For the text-containing cell, return its midpoint in [X, Y] coordinate format. 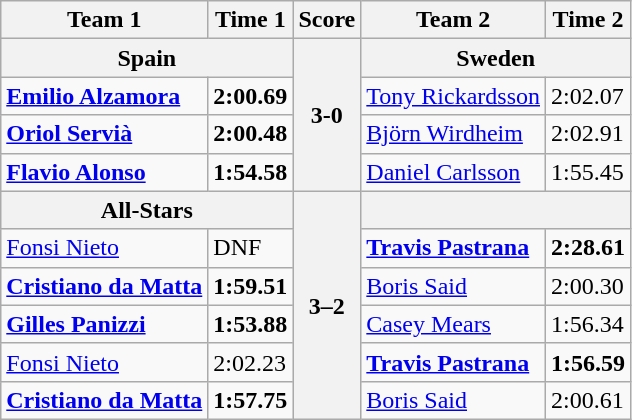
2:00.61 [588, 400]
2:00.48 [250, 134]
Spain [147, 58]
2:02.91 [588, 134]
All-Stars [147, 210]
1:55.45 [588, 172]
Gilles Panizzi [104, 324]
2:00.30 [588, 286]
DNF [250, 248]
Daniel Carlsson [454, 172]
Oriol Servià [104, 134]
Team 2 [454, 20]
Flavio Alonso [104, 172]
Sweden [496, 58]
2:28.61 [588, 248]
1:56.34 [588, 324]
Björn Wirdheim [454, 134]
Casey Mears [454, 324]
Time 2 [588, 20]
Emilio Alzamora [104, 96]
2:00.69 [250, 96]
1:59.51 [250, 286]
1:54.58 [250, 172]
1:53.88 [250, 324]
Time 1 [250, 20]
Team 1 [104, 20]
2:02.23 [250, 362]
Score [327, 20]
1:57.75 [250, 400]
3–2 [327, 305]
Tony Rickardsson [454, 96]
3-0 [327, 115]
1:56.59 [588, 362]
2:02.07 [588, 96]
